Output the [x, y] coordinate of the center of the cell containing the given text.  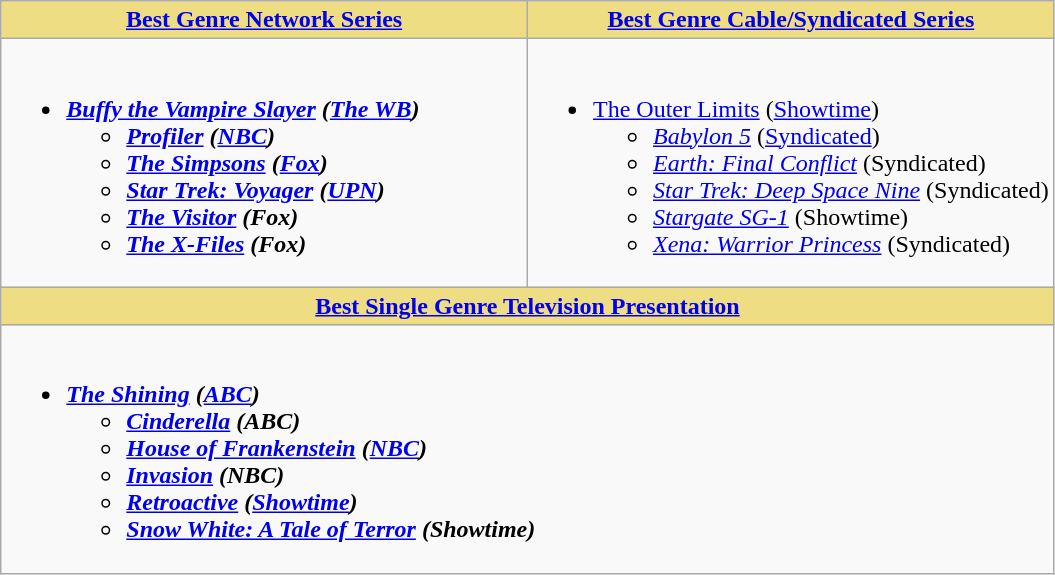
Buffy the Vampire Slayer (The WB)Profiler (NBC)The Simpsons (Fox)Star Trek: Voyager (UPN)The Visitor (Fox)The X-Files (Fox) [264, 163]
Best Single Genre Television Presentation [528, 306]
Best Genre Cable/Syndicated Series [790, 20]
The Shining (ABC)Cinderella (ABC)House of Frankenstein (NBC)Invasion (NBC)Retroactive (Showtime)Snow White: A Tale of Terror (Showtime) [528, 449]
Best Genre Network Series [264, 20]
